Identify which cell holds the provided text, then report its [X, Y] central coordinate. 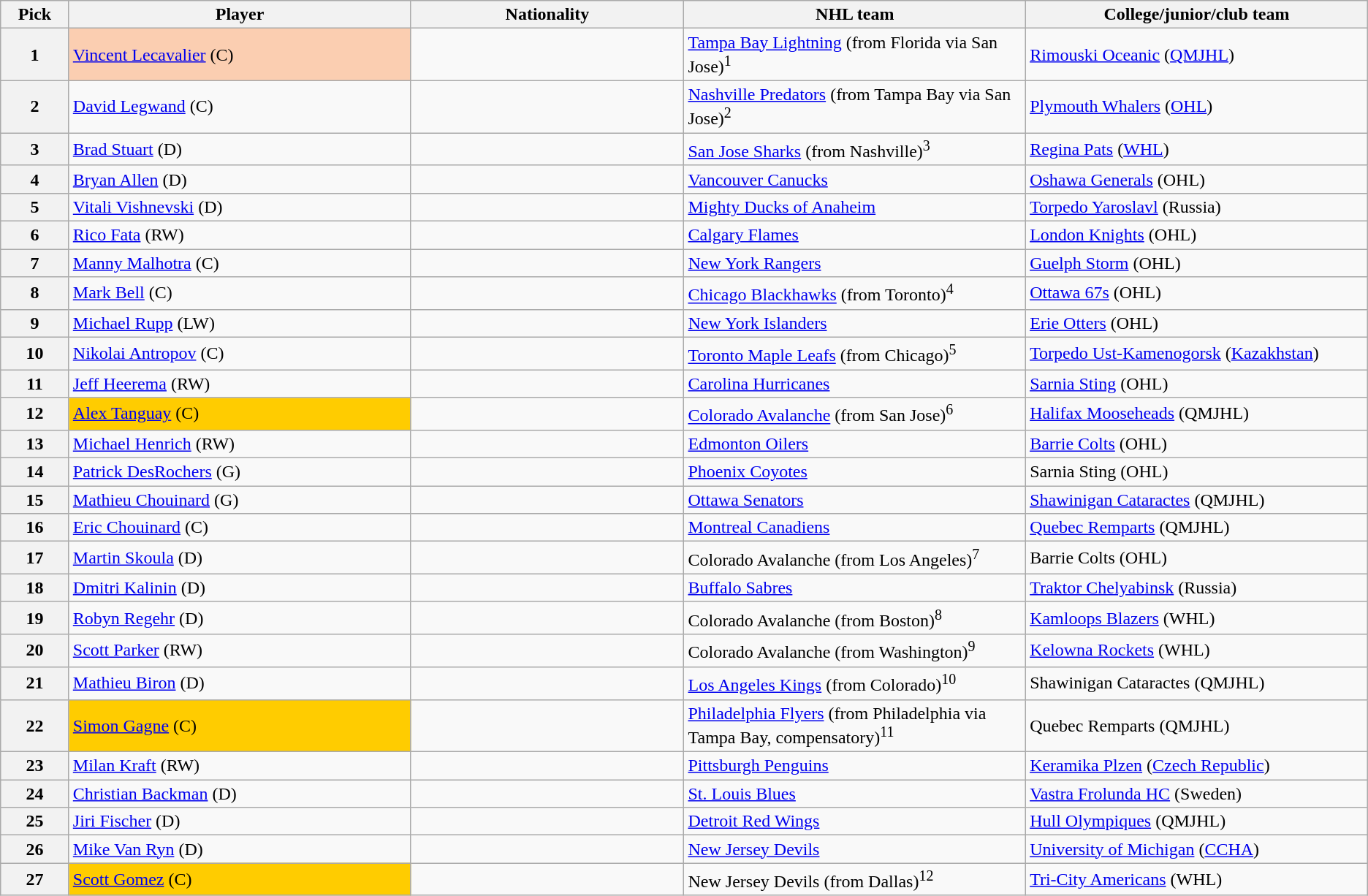
London Knights (OHL) [1197, 235]
21 [35, 683]
11 [35, 384]
Montreal Canadiens [855, 528]
Toronto Maple Leafs (from Chicago)5 [855, 354]
12 [35, 414]
Martin Skoula (D) [240, 558]
Guelph Storm (OHL) [1197, 263]
Tampa Bay Lightning (from Florida via San Jose)1 [855, 55]
Phoenix Coyotes [855, 472]
NHL team [855, 15]
15 [35, 500]
27 [35, 880]
Michael Rupp (LW) [240, 323]
Dmitri Kalinin (D) [240, 588]
Oshawa Generals (OHL) [1197, 179]
Ottawa 67s (OHL) [1197, 294]
Buffalo Sabres [855, 588]
Pittsburgh Penguins [855, 766]
Colorado Avalanche (from San Jose)6 [855, 414]
St. Louis Blues [855, 794]
Vincent Lecavalier (C) [240, 55]
Keramika Plzen (Czech Republic) [1197, 766]
2 [35, 107]
Eric Chouinard (C) [240, 528]
Kelowna Rockets (WHL) [1197, 650]
Nikolai Antropov (C) [240, 354]
Mathieu Biron (D) [240, 683]
Jeff Heerema (RW) [240, 384]
10 [35, 354]
4 [35, 179]
5 [35, 208]
Erie Otters (OHL) [1197, 323]
25 [35, 821]
Vastra Frolunda HC (Sweden) [1197, 794]
Scott Parker (RW) [240, 650]
Scott Gomez (C) [240, 880]
Alex Tanguay (C) [240, 414]
Vitali Vishnevski (D) [240, 208]
New York Islanders [855, 323]
Mighty Ducks of Anaheim [855, 208]
Simon Gagne (C) [240, 726]
Colorado Avalanche (from Washington)9 [855, 650]
Brad Stuart (D) [240, 149]
Halifax Mooseheads (QMJHL) [1197, 414]
8 [35, 294]
1 [35, 55]
18 [35, 588]
College/junior/club team [1197, 15]
San Jose Sharks (from Nashville)3 [855, 149]
Mike Van Ryn (D) [240, 849]
New Jersey Devils [855, 849]
Mark Bell (C) [240, 294]
Traktor Chelyabinsk (Russia) [1197, 588]
20 [35, 650]
Nashville Predators (from Tampa Bay via San Jose)2 [855, 107]
Robyn Regehr (D) [240, 618]
Pick [35, 15]
22 [35, 726]
Kamloops Blazers (WHL) [1197, 618]
Nationality [547, 15]
Colorado Avalanche (from Los Angeles)7 [855, 558]
23 [35, 766]
Hull Olympiques (QMJHL) [1197, 821]
Philadelphia Flyers (from Philadelphia via Tampa Bay, compensatory)11 [855, 726]
3 [35, 149]
New Jersey Devils (from Dallas)12 [855, 880]
Rico Fata (RW) [240, 235]
14 [35, 472]
Carolina Hurricanes [855, 384]
Bryan Allen (D) [240, 179]
Torpedo Ust-Kamenogorsk (Kazakhstan) [1197, 354]
New York Rangers [855, 263]
Torpedo Yaroslavl (Russia) [1197, 208]
Tri-City Americans (WHL) [1197, 880]
Rimouski Oceanic (QMJHL) [1197, 55]
16 [35, 528]
9 [35, 323]
17 [35, 558]
Christian Backman (D) [240, 794]
26 [35, 849]
Calgary Flames [855, 235]
Vancouver Canucks [855, 179]
19 [35, 618]
Regina Pats (WHL) [1197, 149]
13 [35, 444]
Player [240, 15]
Manny Malhotra (C) [240, 263]
University of Michigan (CCHA) [1197, 849]
Plymouth Whalers (OHL) [1197, 107]
Detroit Red Wings [855, 821]
Milan Kraft (RW) [240, 766]
Chicago Blackhawks (from Toronto)4 [855, 294]
Edmonton Oilers [855, 444]
Jiri Fischer (D) [240, 821]
Patrick DesRochers (G) [240, 472]
Mathieu Chouinard (G) [240, 500]
7 [35, 263]
6 [35, 235]
24 [35, 794]
Los Angeles Kings (from Colorado)10 [855, 683]
Michael Henrich (RW) [240, 444]
David Legwand (C) [240, 107]
Ottawa Senators [855, 500]
Colorado Avalanche (from Boston)8 [855, 618]
